For the text-containing cell, return its midpoint in [X, Y] coordinate format. 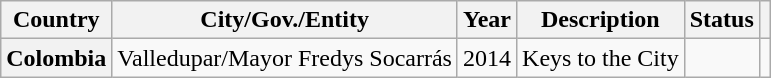
Description [601, 20]
Valledupar/Mayor Fredys Socarrás [285, 58]
Keys to the City [601, 58]
City/Gov./Entity [285, 20]
Country [56, 20]
Year [486, 20]
Colombia [56, 58]
Status [722, 20]
2014 [486, 58]
